Detect which cell encompasses the target text, then output its (x, y) center coordinate. 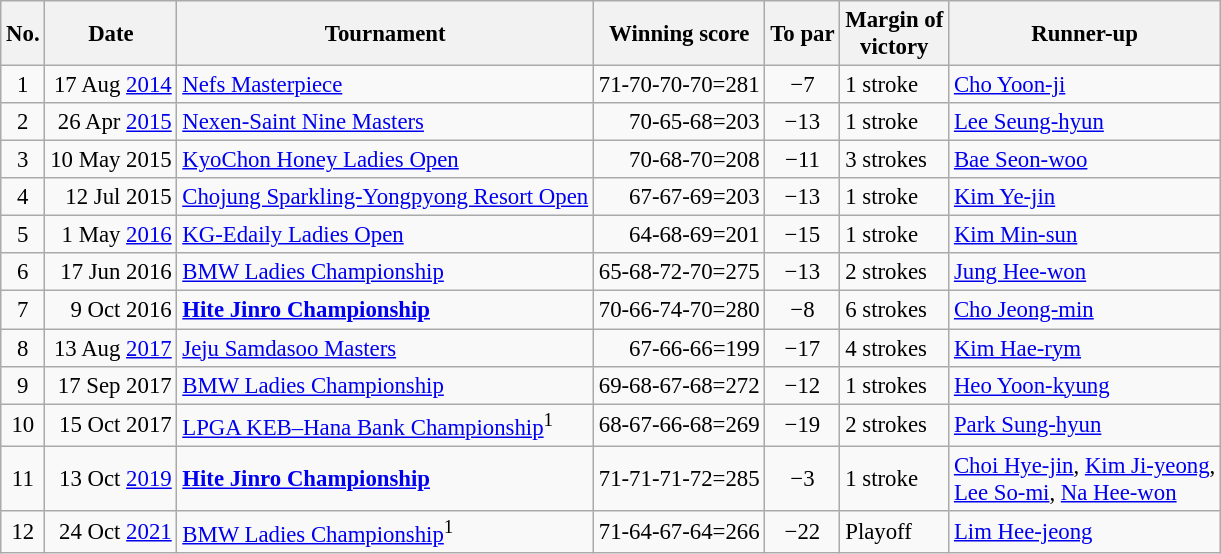
4 (23, 197)
−15 (802, 235)
71-70-70-70=281 (679, 85)
Heo Yoon-kyung (1085, 385)
Date (111, 34)
Choi Hye-jin, Kim Ji-yeong, Lee So-mi, Na Hee-won (1085, 478)
8 (23, 348)
To par (802, 34)
12 (23, 532)
1 (23, 85)
71-71-71-72=285 (679, 478)
−7 (802, 85)
9 Oct 2016 (111, 310)
No. (23, 34)
4 strokes (894, 348)
6 strokes (894, 310)
3 (23, 160)
1 May 2016 (111, 235)
11 (23, 478)
Tournament (385, 34)
KG-Edaily Ladies Open (385, 235)
Park Sung-hyun (1085, 425)
5 (23, 235)
Kim Hae-rym (1085, 348)
−19 (802, 425)
24 Oct 2021 (111, 532)
Lee Seung-hyun (1085, 122)
Chojung Sparkling-Yongpyong Resort Open (385, 197)
7 (23, 310)
10 May 2015 (111, 160)
17 Sep 2017 (111, 385)
Jeju Samdasoo Masters (385, 348)
Winning score (679, 34)
−8 (802, 310)
65-68-72-70=275 (679, 273)
9 (23, 385)
64-68-69=201 (679, 235)
−17 (802, 348)
6 (23, 273)
70-65-68=203 (679, 122)
−3 (802, 478)
67-67-69=203 (679, 197)
Margin ofvictory (894, 34)
69-68-67-68=272 (679, 385)
Kim Min-sun (1085, 235)
1 strokes (894, 385)
67-66-66=199 (679, 348)
BMW Ladies Championship1 (385, 532)
70-68-70=208 (679, 160)
−11 (802, 160)
13 Aug 2017 (111, 348)
71-64-67-64=266 (679, 532)
12 Jul 2015 (111, 197)
Cho Jeong-min (1085, 310)
10 (23, 425)
68-67-66-68=269 (679, 425)
Runner-up (1085, 34)
Jung Hee-won (1085, 273)
Cho Yoon-ji (1085, 85)
KyoChon Honey Ladies Open (385, 160)
70-66-74-70=280 (679, 310)
−12 (802, 385)
3 strokes (894, 160)
15 Oct 2017 (111, 425)
Bae Seon-woo (1085, 160)
13 Oct 2019 (111, 478)
LPGA KEB–Hana Bank Championship1 (385, 425)
Kim Ye-jin (1085, 197)
26 Apr 2015 (111, 122)
Lim Hee-jeong (1085, 532)
17 Aug 2014 (111, 85)
−22 (802, 532)
17 Jun 2016 (111, 273)
Nexen-Saint Nine Masters (385, 122)
Nefs Masterpiece (385, 85)
Playoff (894, 532)
2 (23, 122)
